Capture the cell that displays the provided text and extract its (x, y) central coordinate. 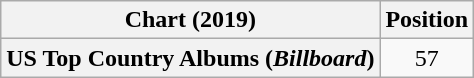
57 (427, 58)
Chart (2019) (190, 20)
US Top Country Albums (Billboard) (190, 58)
Position (427, 20)
